Capture the cell that displays the provided text and extract its [X, Y] central coordinate. 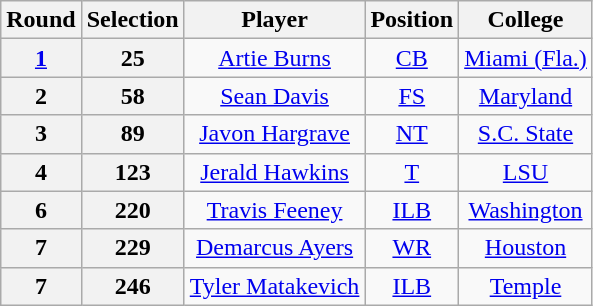
123 [132, 172]
FS [412, 96]
Temple [526, 286]
Position [412, 20]
Washington [526, 210]
25 [132, 58]
T [412, 172]
Artie Burns [274, 58]
89 [132, 134]
6 [41, 210]
Player [274, 20]
2 [41, 96]
WR [412, 248]
Sean Davis [274, 96]
Demarcus Ayers [274, 248]
S.C. State [526, 134]
Houston [526, 248]
58 [132, 96]
Selection [132, 20]
College [526, 20]
246 [132, 286]
1 [41, 58]
Travis Feeney [274, 210]
Jerald Hawkins [274, 172]
4 [41, 172]
Miami (Fla.) [526, 58]
NT [412, 134]
Tyler Matakevich [274, 286]
CB [412, 58]
220 [132, 210]
3 [41, 134]
LSU [526, 172]
229 [132, 248]
Round [41, 20]
Javon Hargrave [274, 134]
Maryland [526, 96]
